Locate the cell with the specified text and output its (x, y) center coordinate. 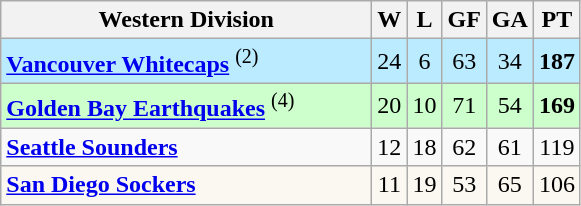
54 (510, 106)
187 (556, 62)
12 (390, 147)
6 (424, 62)
24 (390, 62)
W (390, 20)
53 (464, 185)
Vancouver Whitecaps (2) (186, 62)
63 (464, 62)
PT (556, 20)
L (424, 20)
71 (464, 106)
169 (556, 106)
10 (424, 106)
Golden Bay Earthquakes (4) (186, 106)
34 (510, 62)
Western Division (186, 20)
San Diego Sockers (186, 185)
106 (556, 185)
62 (464, 147)
11 (390, 185)
20 (390, 106)
GF (464, 20)
18 (424, 147)
Seattle Sounders (186, 147)
GA (510, 20)
61 (510, 147)
19 (424, 185)
119 (556, 147)
65 (510, 185)
